Search for the cell housing the specified text and yield its [x, y] center coordinate. 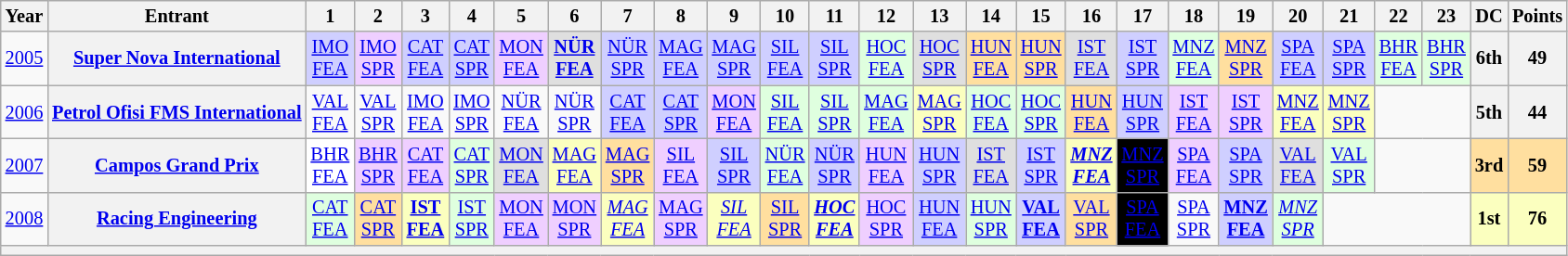
2 [378, 16]
5 [520, 16]
2005 [24, 58]
1 [331, 16]
2008 [24, 219]
12 [886, 16]
17 [1143, 16]
3rd [1489, 165]
2007 [24, 165]
10 [786, 16]
44 [1537, 112]
7 [628, 16]
8 [680, 16]
13 [940, 16]
14 [991, 16]
19 [1245, 16]
9 [734, 16]
Super Nova International [176, 58]
Petrol Ofisi FMS International [176, 112]
21 [1349, 16]
DC [1489, 16]
6th [1489, 58]
15 [1041, 16]
5th [1489, 112]
2006 [24, 112]
MONSPR [574, 219]
20 [1299, 16]
Year [24, 16]
22 [1399, 16]
18 [1193, 16]
Campos Grand Prix [176, 165]
3 [425, 16]
23 [1446, 16]
4 [472, 16]
1st [1489, 219]
11 [834, 16]
Points [1537, 16]
49 [1537, 58]
Racing Engineering [176, 219]
59 [1537, 165]
Entrant [176, 16]
6 [574, 16]
16 [1091, 16]
76 [1537, 219]
